Return the (X, Y) coordinate for the center point of the cell that contains the specified text.  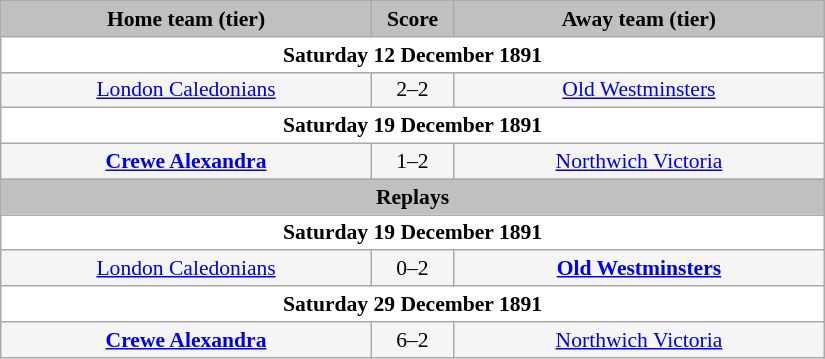
6–2 (412, 340)
Replays (413, 197)
1–2 (412, 162)
Home team (tier) (186, 19)
2–2 (412, 90)
Saturday 12 December 1891 (413, 55)
Saturday 29 December 1891 (413, 304)
0–2 (412, 269)
Away team (tier) (640, 19)
Score (412, 19)
